Output the (X, Y) coordinate of the center of the cell containing the given text.  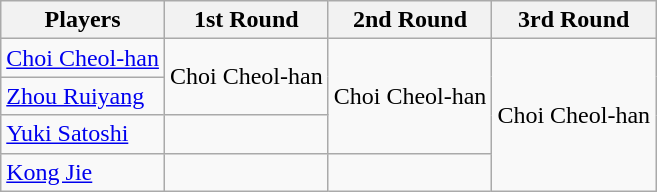
2nd Round (410, 20)
Players (83, 20)
1st Round (246, 20)
Kong Jie (83, 172)
Zhou Ruiyang (83, 96)
Yuki Satoshi (83, 134)
3rd Round (574, 20)
